Locate the cell with the specified text and output its (x, y) center coordinate. 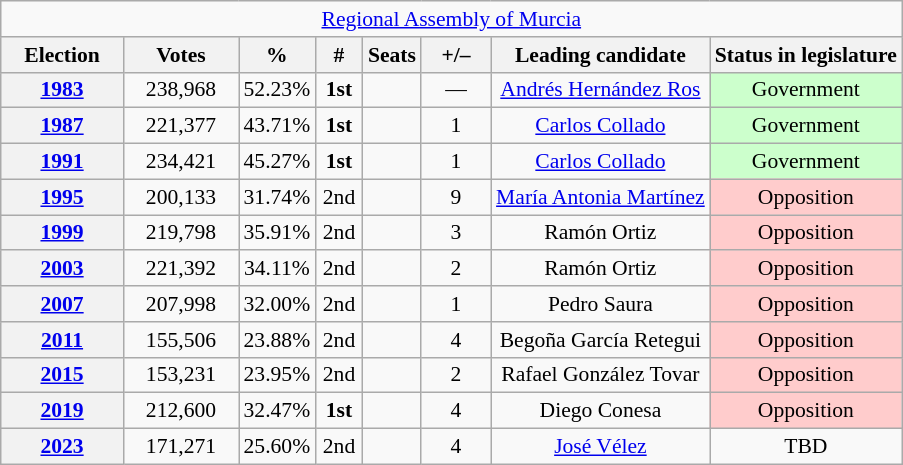
221,392 (180, 269)
25.60% (276, 447)
200,133 (180, 197)
35.91% (276, 233)
43.71% (276, 126)
Votes (180, 55)
Seats (392, 55)
34.11% (276, 269)
1987 (62, 126)
2011 (62, 340)
Diego Conesa (600, 411)
Election (62, 55)
221,377 (180, 126)
3 (456, 233)
Andrés Hernández Ros (600, 90)
155,506 (180, 340)
— (456, 90)
+/– (456, 55)
32.47% (276, 411)
2007 (62, 304)
23.95% (276, 375)
2015 (62, 375)
171,271 (180, 447)
Leading candidate (600, 55)
31.74% (276, 197)
212,600 (180, 411)
Pedro Saura (600, 304)
52.23% (276, 90)
# (339, 55)
Begoña García Retegui (600, 340)
Regional Assembly of Murcia (452, 19)
1991 (62, 162)
1983 (62, 90)
234,421 (180, 162)
% (276, 55)
Status in legislature (806, 55)
153,231 (180, 375)
238,968 (180, 90)
2023 (62, 447)
219,798 (180, 233)
1995 (62, 197)
Rafael González Tovar (600, 375)
23.88% (276, 340)
TBD (806, 447)
207,998 (180, 304)
2003 (62, 269)
45.27% (276, 162)
9 (456, 197)
José Vélez (600, 447)
María Antonia Martínez (600, 197)
1999 (62, 233)
32.00% (276, 304)
2019 (62, 411)
